Output the [X, Y] coordinate of the center of the cell containing the given text.  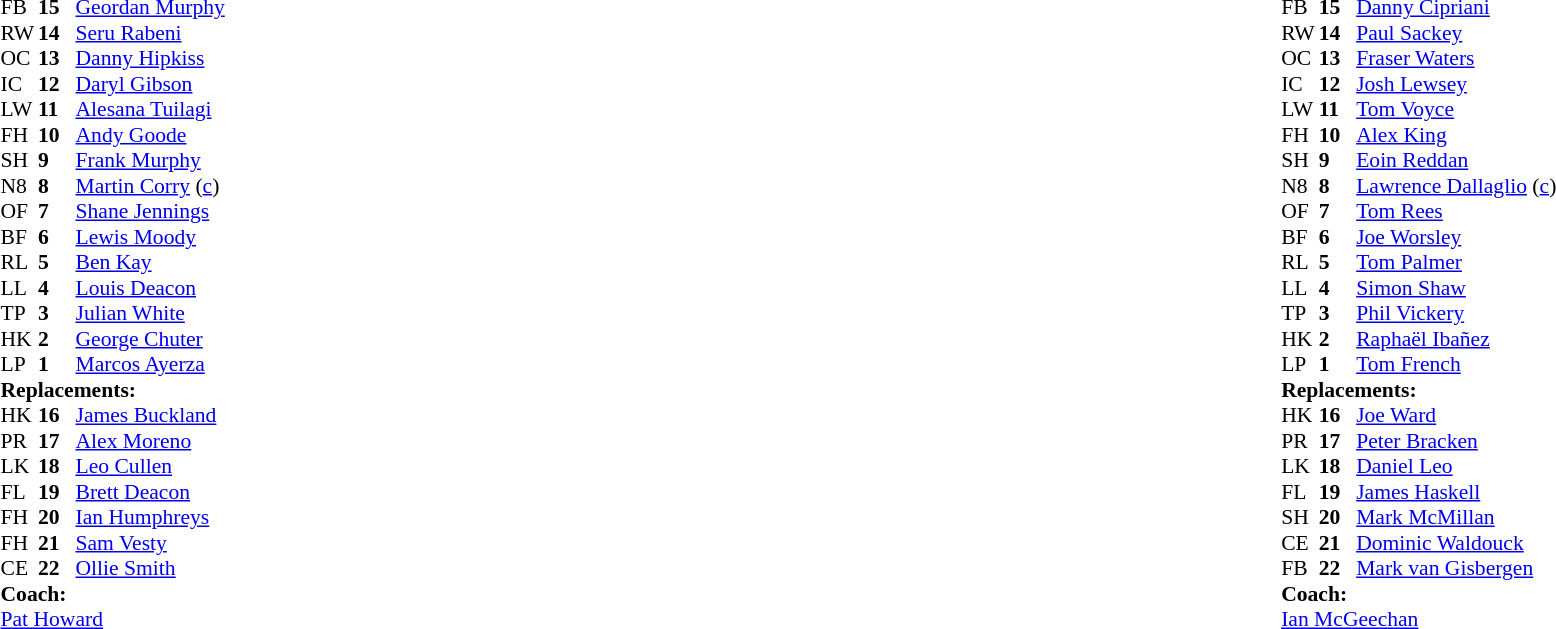
Shane Jennings [150, 211]
Dominic Waldouck [1456, 543]
George Chuter [150, 339]
Mark McMillan [1456, 517]
Tom Palmer [1456, 263]
Martin Corry (c) [150, 186]
Frank Murphy [150, 161]
Tom Rees [1456, 211]
Alesana Tuilagi [150, 109]
Simon Shaw [1456, 288]
Tom French [1456, 365]
Ian Humphreys [150, 517]
FB [1300, 569]
Seru Rabeni [150, 33]
James Buckland [150, 415]
Sam Vesty [150, 543]
Lewis Moody [150, 237]
Joe Ward [1456, 415]
Alex Moreno [150, 441]
Ollie Smith [150, 569]
Daniel Leo [1456, 467]
Ben Kay [150, 263]
Julian White [150, 313]
Joe Worsley [1456, 237]
Brett Deacon [150, 492]
Louis Deacon [150, 288]
Paul Sackey [1456, 33]
Alex King [1456, 135]
Daryl Gibson [150, 84]
Danny Hipkiss [150, 59]
Fraser Waters [1456, 59]
Tom Voyce [1456, 109]
Eoin Reddan [1456, 161]
Leo Cullen [150, 467]
Andy Goode [150, 135]
Mark van Gisbergen [1456, 569]
Lawrence Dallaglio (c) [1456, 186]
James Haskell [1456, 492]
Marcos Ayerza [150, 365]
Phil Vickery [1456, 313]
Peter Bracken [1456, 441]
Raphaël Ibañez [1456, 339]
Josh Lewsey [1456, 84]
